Capture the cell that displays the provided text and extract its (X, Y) central coordinate. 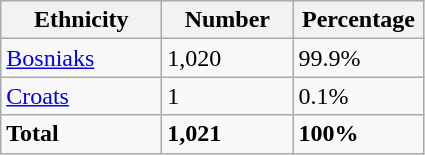
100% (358, 134)
Percentage (358, 20)
Ethnicity (82, 20)
1 (228, 96)
Number (228, 20)
0.1% (358, 96)
1,021 (228, 134)
1,020 (228, 58)
Bosniaks (82, 58)
Total (82, 134)
99.9% (358, 58)
Croats (82, 96)
